Locate the cell with the specified text and output its (X, Y) center coordinate. 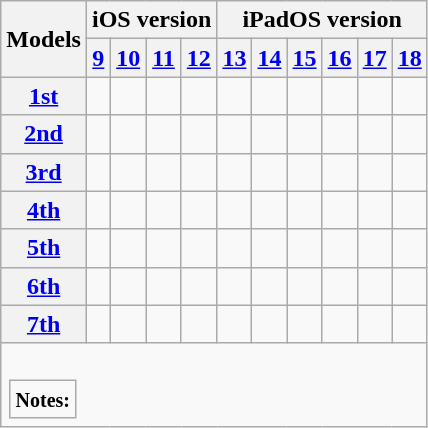
13 (234, 58)
17 (374, 58)
iPadOS version (322, 20)
iOS version (151, 20)
9 (98, 58)
6th (44, 286)
11 (164, 58)
16 (340, 58)
7th (44, 324)
18 (410, 58)
3rd (44, 172)
12 (199, 58)
Models (44, 39)
4th (44, 210)
5th (44, 248)
1st (44, 96)
10 (128, 58)
15 (304, 58)
2nd (44, 134)
14 (270, 58)
